Capture the cell that displays the provided text and extract its (X, Y) central coordinate. 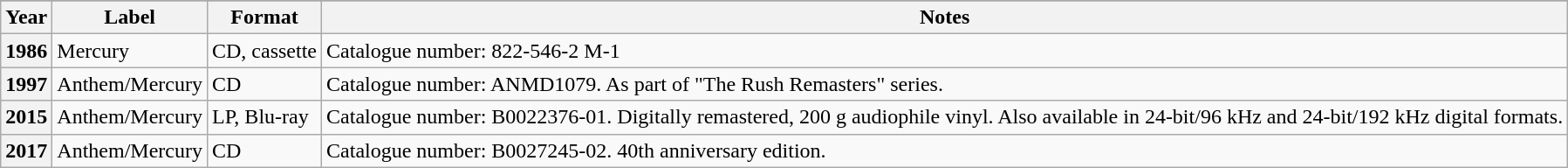
Catalogue number: 822-546-2 M-1 (945, 51)
Year (26, 17)
Format (264, 17)
Label (130, 17)
1997 (26, 84)
Mercury (130, 51)
1986 (26, 51)
Catalogue number: B0022376-01. Digitally remastered, 200 g audiophile vinyl. Also available in 24-bit/96 kHz and 24-bit/192 kHz digital formats. (945, 117)
2015 (26, 117)
Catalogue number: B0027245-02. 40th anniversary edition. (945, 150)
CD, cassette (264, 51)
Notes (945, 17)
LP, Blu-ray (264, 117)
2017 (26, 150)
Catalogue number: ANMD1079. As part of "The Rush Remasters" series. (945, 84)
